Provide the (x, y) coordinate of the cell's center where the given text is located.  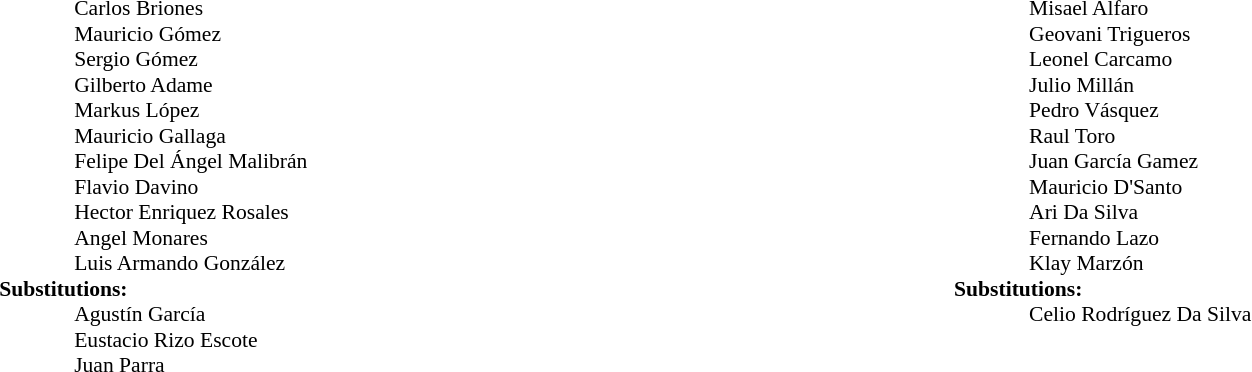
Agustín García (190, 315)
Mauricio D'Santo (1140, 187)
Mauricio Gallaga (190, 136)
Juan García Gamez (1140, 161)
Angel Monares (190, 238)
Celio Rodríguez Da Silva (1140, 315)
Raul Toro (1140, 136)
Luis Armando González (190, 263)
Substitutions: (1102, 289)
Gilberto Adame (190, 85)
Leonel Carcamo (1140, 59)
Felipe Del Ángel Malibrán (190, 161)
Julio Millán (1140, 85)
Geovani Trigueros (1140, 34)
Hector Enriquez Rosales (190, 213)
Ari Da Silva (1140, 213)
Sergio Gómez (190, 59)
Mauricio Gómez (190, 34)
Markus López (190, 111)
Flavio Davino (190, 187)
Eustacio Rizo Escote (190, 340)
Klay Marzón (1140, 263)
Fernando Lazo (1140, 238)
Pedro Vásquez (1140, 111)
